From the cell containing the given text, extract its center point as [X, Y] coordinate. 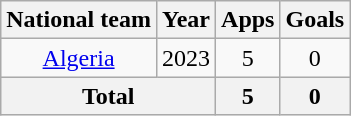
Total [108, 96]
Year [186, 20]
2023 [186, 58]
National team [79, 20]
Goals [315, 20]
Apps [248, 20]
Algeria [79, 58]
